Locate the cell with the specified text and output its (X, Y) center coordinate. 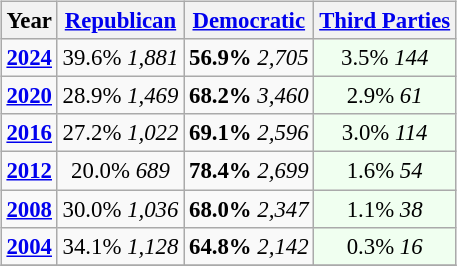
56.9% 2,705 (249, 58)
2012 (29, 171)
30.0% 1,036 (120, 209)
2.9% 61 (385, 96)
39.6% 1,881 (120, 58)
Republican (120, 21)
2024 (29, 58)
2004 (29, 246)
2008 (29, 209)
28.9% 1,469 (120, 96)
Third Parties (385, 21)
68.0% 2,347 (249, 209)
27.2% 1,022 (120, 133)
78.4% 2,699 (249, 171)
1.1% 38 (385, 209)
0.3% 16 (385, 246)
3.5% 144 (385, 58)
20.0% 689 (120, 171)
Democratic (249, 21)
34.1% 1,128 (120, 246)
1.6% 54 (385, 171)
3.0% 114 (385, 133)
68.2% 3,460 (249, 96)
69.1% 2,596 (249, 133)
2020 (29, 96)
64.8% 2,142 (249, 246)
2016 (29, 133)
Year (29, 21)
